Identify which cell holds the provided text, then report its (X, Y) central coordinate. 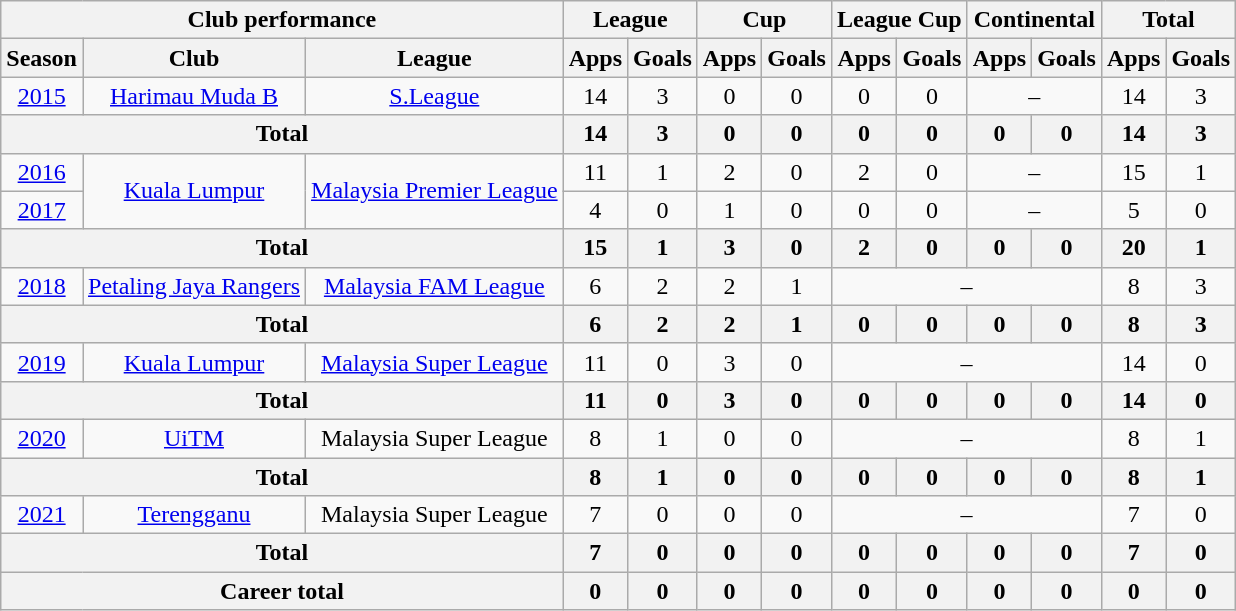
2020 (42, 438)
Club performance (282, 20)
S.League (435, 96)
2019 (42, 362)
20 (1133, 248)
2015 (42, 96)
Terengganu (194, 515)
UiTM (194, 438)
Continental (1034, 20)
2018 (42, 286)
Harimau Muda B (194, 96)
2021 (42, 515)
2017 (42, 210)
Cup (764, 20)
2016 (42, 172)
Petaling Jaya Rangers (194, 286)
5 (1133, 210)
4 (595, 210)
Malaysia Premier League (435, 191)
Malaysia FAM League (435, 286)
League Cup (899, 20)
Club (194, 58)
Season (42, 58)
Career total (282, 591)
